Scan for the cell matching the given text and deliver its (x, y) coordinate at center. 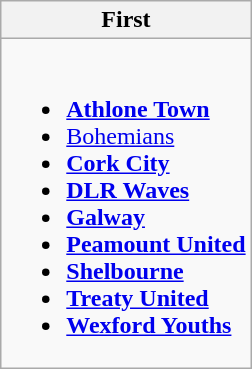
Athlone TownBohemiansCork CityDLR WavesGalwayPeamount UnitedShelbourneTreaty UnitedWexford Youths (126, 204)
First (126, 20)
